Return the (X, Y) coordinate for the center point of the cell that contains the specified text.  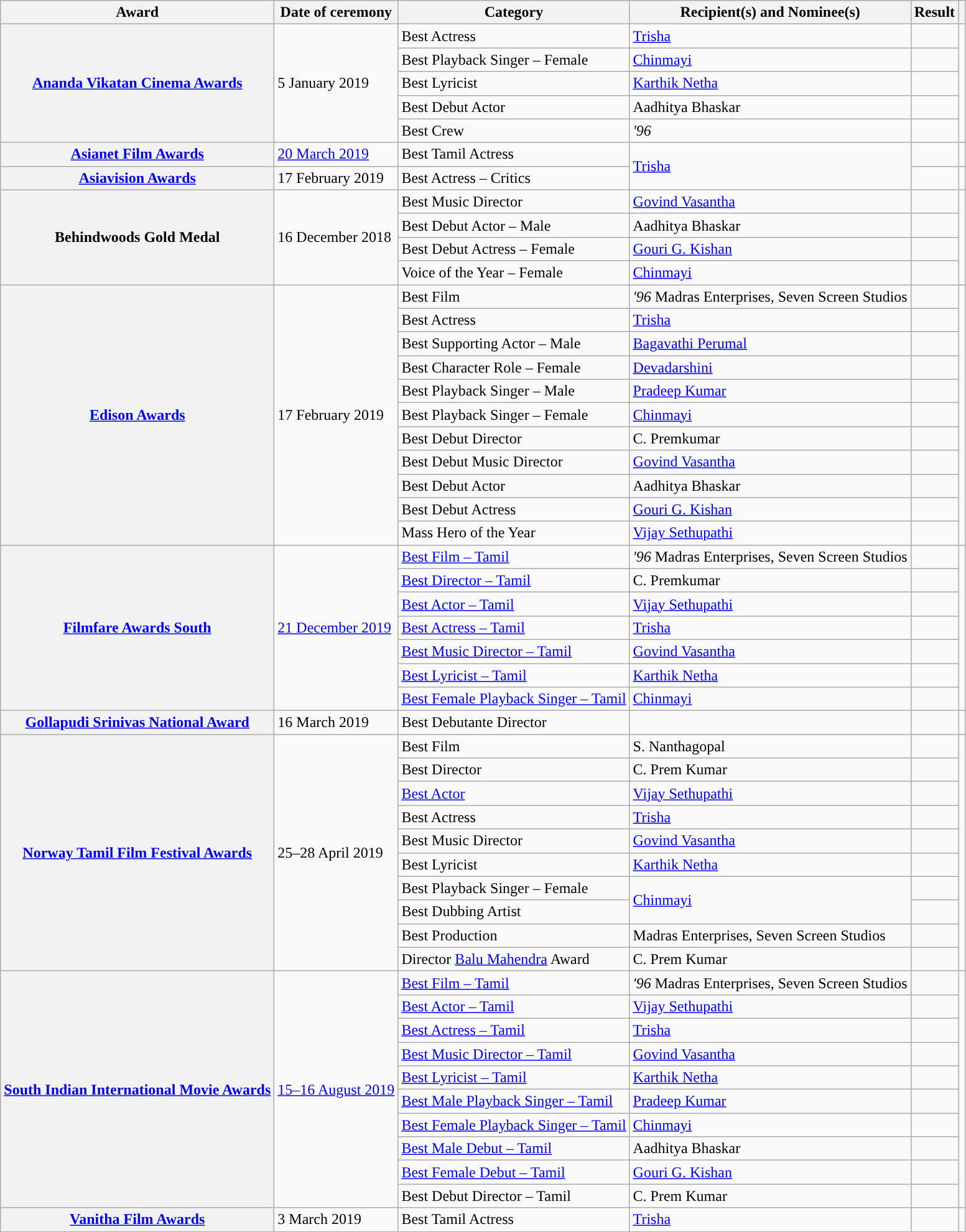
Madras Enterprises, Seven Screen Studios (770, 935)
Behindwoods Gold Medal (137, 237)
Best Director (514, 770)
Best Actor (514, 794)
Best Debut Music Director (514, 462)
Best Male Playback Singer – Tamil (514, 1101)
South Indian International Movie Awards (137, 1090)
25–28 April 2019 (336, 853)
Ananda Vikatan Cinema Awards (137, 83)
Best Crew (514, 131)
Director Balu Mahendra Award (514, 959)
Edison Awards (137, 415)
Best Male Debut – Tamil (514, 1149)
Best Supporting Actor – Male (514, 344)
Asianet Film Awards (137, 154)
Mass Hero of the Year (514, 533)
Best Director – Tamil (514, 580)
Award (137, 12)
Best Playback Singer – Male (514, 391)
Filmfare Awards South (137, 628)
Vanitha Film Awards (137, 1220)
5 January 2019 (336, 83)
Best Debut Actress – Female (514, 249)
Best Debut Director (514, 438)
Recipient(s) and Nominee(s) (770, 12)
Best Female Debut – Tamil (514, 1172)
16 December 2018 (336, 237)
21 December 2019 (336, 628)
Result (934, 12)
Norway Tamil Film Festival Awards (137, 853)
Best Dubbing Artist (514, 912)
Voice of the Year – Female (514, 272)
Asiavision Awards (137, 178)
Best Debut Director – Tamil (514, 1196)
Date of ceremony (336, 12)
Best Actress – Critics (514, 178)
16 March 2019 (336, 723)
15–16 August 2019 (336, 1090)
Best Debutante Director (514, 723)
S. Nanthagopal (770, 746)
Category (514, 12)
Best Debut Actress (514, 509)
Bagavathi Perumal (770, 344)
20 March 2019 (336, 154)
Gollapudi Srinivas National Award (137, 723)
'96 (770, 131)
Best Debut Actor – Male (514, 225)
Best Production (514, 935)
3 March 2019 (336, 1220)
Devadarshini (770, 368)
Best Character Role – Female (514, 368)
